Return (X, Y) of the center of cell containing provided text 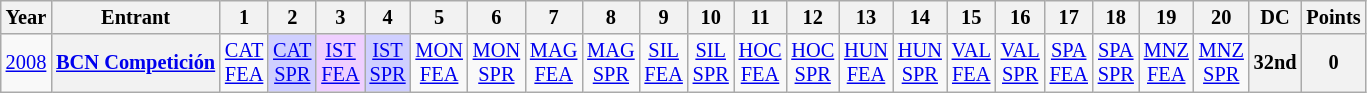
19 (1166, 17)
SPAFEA (1069, 63)
16 (1020, 17)
3 (340, 17)
Year (26, 17)
HUNFEA (866, 63)
14 (920, 17)
7 (554, 17)
MONSPR (496, 63)
18 (1116, 17)
9 (664, 17)
BCN Competición (136, 63)
MAGFEA (554, 63)
4 (388, 17)
CATFEA (244, 63)
17 (1069, 17)
32nd (1276, 63)
6 (496, 17)
1 (244, 17)
Points (1333, 17)
13 (866, 17)
HOCSPR (812, 63)
DC (1276, 17)
12 (812, 17)
SILFEA (664, 63)
8 (610, 17)
VALSPR (1020, 63)
0 (1333, 63)
10 (711, 17)
5 (440, 17)
11 (760, 17)
MAGSPR (610, 63)
MONFEA (440, 63)
HUNSPR (920, 63)
20 (1222, 17)
MNZFEA (1166, 63)
2 (292, 17)
15 (972, 17)
ISTFEA (340, 63)
VALFEA (972, 63)
2008 (26, 63)
HOCFEA (760, 63)
ISTSPR (388, 63)
MNZSPR (1222, 63)
Entrant (136, 17)
CATSPR (292, 63)
SPASPR (1116, 63)
SILSPR (711, 63)
